For the text-containing cell, return its midpoint in [X, Y] coordinate format. 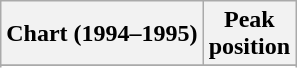
Peakposition [249, 34]
Chart (1994–1995) [102, 34]
